From the cell containing the given text, extract its center point as (x, y) coordinate. 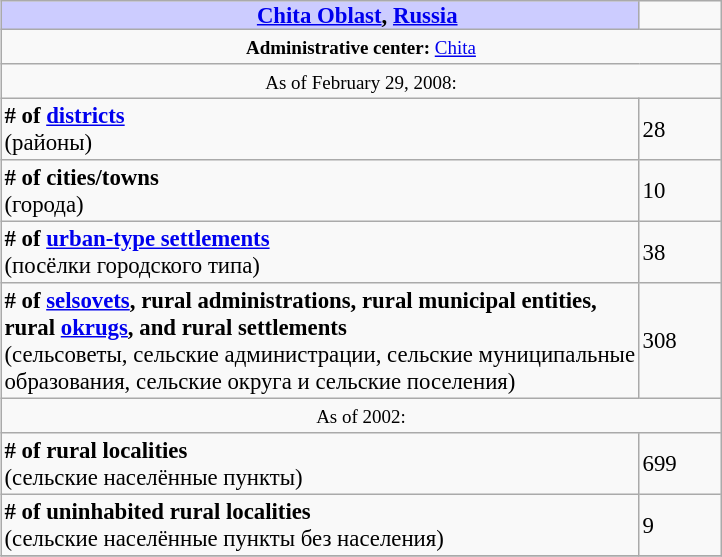
# of districts(районы) (320, 129)
308 (680, 341)
# of cities/towns(города) (320, 191)
As of 2002: (362, 415)
38 (680, 252)
# of rural localities(сельские населённые пункты) (320, 464)
10 (680, 191)
699 (680, 464)
9 (680, 525)
28 (680, 129)
As of February 29, 2008: (362, 81)
# of uninhabited rural localities(сельские населённые пункты без населения) (320, 525)
Chita Oblast, Russia (320, 15)
# of urban-type settlements(посёлки городского типа) (320, 252)
Administrative center: Chita (362, 46)
